Pinpoint the cell where the given text exists, returning its (X, Y) midpoint coordinate. 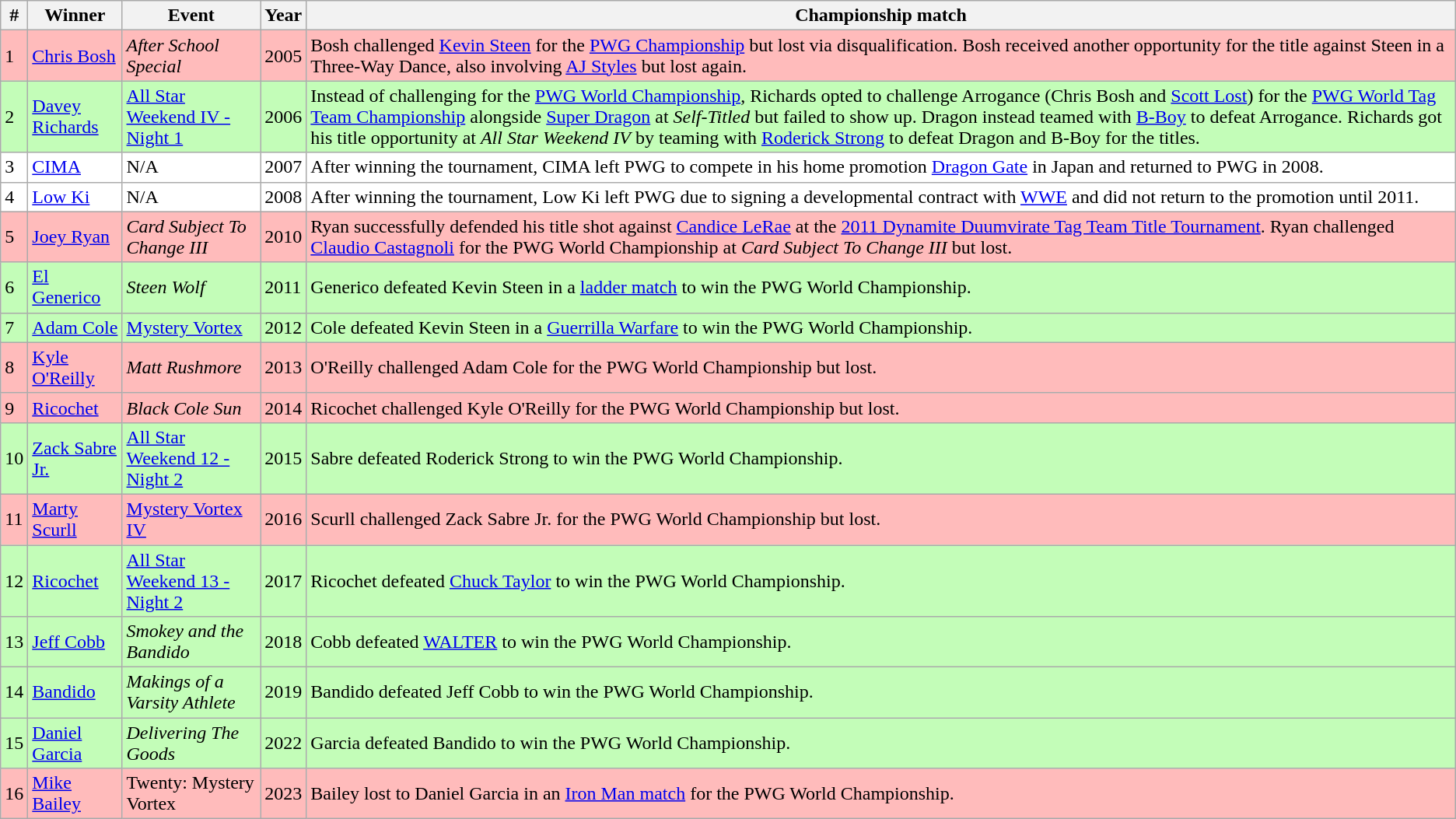
15 (14, 744)
Marty Scurll (75, 520)
Scurll challenged Zack Sabre Jr. for the PWG World Championship but lost. (880, 520)
2017 (283, 580)
2010 (283, 236)
Daniel Garcia (75, 744)
14 (14, 692)
Card Subject To Change III (191, 236)
Mystery Vortex (191, 327)
13 (14, 642)
Bandido defeated Jeff Cobb to win the PWG World Championship. (880, 692)
Championship match (880, 16)
9 (14, 408)
Steen Wolf (191, 288)
1 (14, 56)
Low Ki (75, 197)
Jeff Cobb (75, 642)
Year (283, 16)
Garcia defeated Bandido to win the PWG World Championship. (880, 744)
Generico defeated Kevin Steen in a ladder match to win the PWG World Championship. (880, 288)
After winning the tournament, CIMA left PWG to compete in his home promotion Dragon Gate in Japan and returned to PWG in 2008. (880, 167)
Bailey lost to Daniel Garcia in an Iron Man match for the PWG World Championship. (880, 793)
All Star Weekend IV - Night 1 (191, 117)
Black Cole Sun (191, 408)
Ricochet defeated Chuck Taylor to win the PWG World Championship. (880, 580)
Chris Bosh (75, 56)
Delivering The Goods (191, 744)
All Star Weekend 13 - Night 2 (191, 580)
2023 (283, 793)
All Star Weekend 12 - Night 2 (191, 458)
7 (14, 327)
Bandido (75, 692)
2006 (283, 117)
After winning the tournament, Low Ki left PWG due to signing a developmental contract with WWE and did not return to the promotion until 2011. (880, 197)
Twenty: Mystery Vortex (191, 793)
Ricochet challenged Kyle O'Reilly for the PWG World Championship but lost. (880, 408)
2011 (283, 288)
# (14, 16)
16 (14, 793)
Matt Rushmore (191, 367)
Event (191, 16)
Kyle O'Reilly (75, 367)
After School Special (191, 56)
2015 (283, 458)
Smokey and the Bandido (191, 642)
Mike Bailey (75, 793)
3 (14, 167)
2 (14, 117)
CIMA (75, 167)
2019 (283, 692)
Sabre defeated Roderick Strong to win the PWG World Championship. (880, 458)
Mystery Vortex IV (191, 520)
Cole defeated Kevin Steen in a Guerrilla Warfare to win the PWG World Championship. (880, 327)
2022 (283, 744)
11 (14, 520)
2014 (283, 408)
2005 (283, 56)
6 (14, 288)
Winner (75, 16)
2018 (283, 642)
2008 (283, 197)
Davey Richards (75, 117)
2013 (283, 367)
4 (14, 197)
8 (14, 367)
Makings of a Varsity Athlete (191, 692)
Joey Ryan (75, 236)
Adam Cole (75, 327)
2016 (283, 520)
O'Reilly challenged Adam Cole for the PWG World Championship but lost. (880, 367)
12 (14, 580)
5 (14, 236)
2012 (283, 327)
10 (14, 458)
El Generico (75, 288)
2007 (283, 167)
Cobb defeated WALTER to win the PWG World Championship. (880, 642)
Zack Sabre Jr. (75, 458)
